Return [x, y] of the center of cell containing provided text 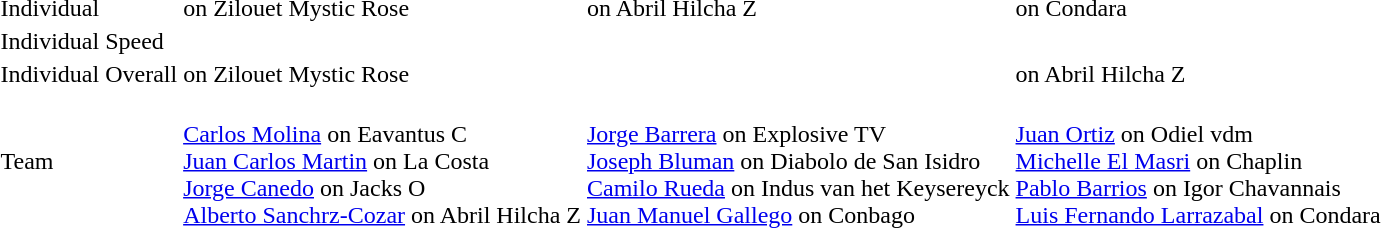
on Zilouet Mystic Rose [382, 74]
